Capture the cell that displays the provided text and extract its [X, Y] central coordinate. 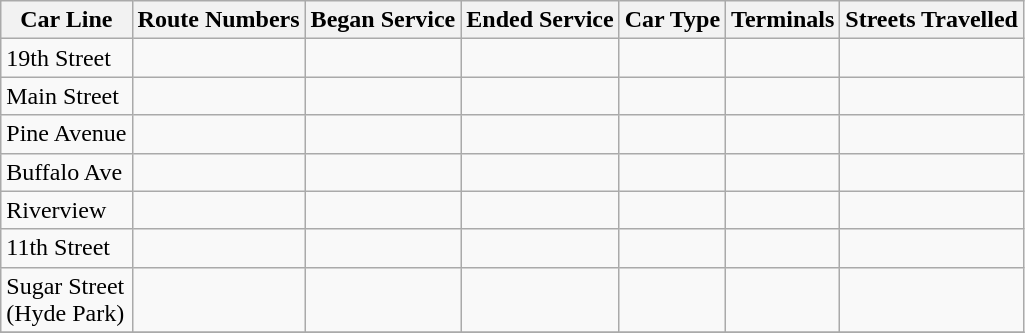
Began Service [383, 20]
Route Numbers [218, 20]
Car Line [66, 20]
Buffalo Ave [66, 172]
Terminals [783, 20]
19th Street [66, 58]
Streets Travelled [932, 20]
Ended Service [540, 20]
Sugar Street(Hyde Park) [66, 300]
Main Street [66, 96]
11th Street [66, 248]
Pine Avenue [66, 134]
Riverview [66, 210]
Car Type [672, 20]
